Find where the given text appears and provide that cell's center as (x, y) coordinate. 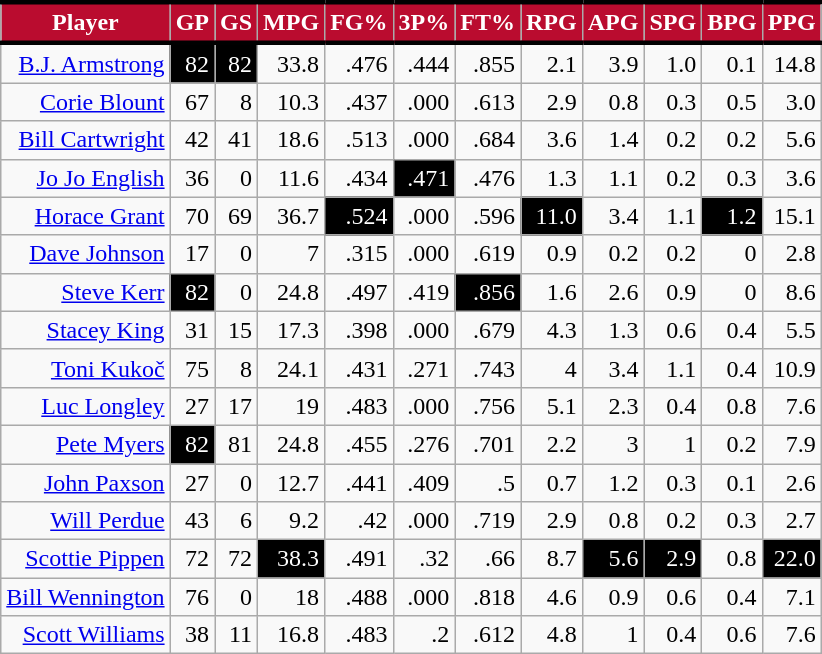
.444 (424, 63)
.497 (359, 292)
.701 (488, 444)
3.9 (613, 63)
.66 (488, 559)
.513 (359, 140)
6 (236, 521)
Will Perdue (86, 521)
33.8 (292, 63)
.434 (359, 178)
Dave Johnson (86, 254)
2.2 (551, 444)
18.6 (292, 140)
2.8 (792, 254)
2.7 (792, 521)
.619 (488, 254)
8.6 (792, 292)
.524 (359, 216)
.5 (488, 483)
43 (192, 521)
.32 (424, 559)
41 (236, 140)
.612 (488, 635)
14.8 (792, 63)
.596 (488, 216)
10.9 (792, 368)
.488 (359, 597)
.431 (359, 368)
8.7 (551, 559)
Jo Jo English (86, 178)
Bill Cartwright (86, 140)
Pete Myers (86, 444)
SPG (673, 22)
42 (192, 140)
.856 (488, 292)
38.3 (292, 559)
GS (236, 22)
.679 (488, 330)
3.0 (792, 102)
4 (551, 368)
76 (192, 597)
RPG (551, 22)
.276 (424, 444)
18 (292, 597)
19 (292, 406)
Corie Blount (86, 102)
.471 (424, 178)
FT% (488, 22)
11.0 (551, 216)
16.8 (292, 635)
5.5 (792, 330)
.271 (424, 368)
70 (192, 216)
75 (192, 368)
Toni Kukoč (86, 368)
1.6 (551, 292)
7 (292, 254)
.455 (359, 444)
Scottie Pippen (86, 559)
4.6 (551, 597)
.2 (424, 635)
John Paxson (86, 483)
4.8 (551, 635)
Luc Longley (86, 406)
APG (613, 22)
BPG (732, 22)
MPG (292, 22)
Horace Grant (86, 216)
38 (192, 635)
1.0 (673, 63)
7.1 (792, 597)
.613 (488, 102)
36 (192, 178)
3P% (424, 22)
.743 (488, 368)
15 (236, 330)
.855 (488, 63)
.409 (424, 483)
GP (192, 22)
Bill Wennington (86, 597)
0.5 (732, 102)
.818 (488, 597)
.419 (424, 292)
Player (86, 22)
81 (236, 444)
10.3 (292, 102)
67 (192, 102)
PPG (792, 22)
B.J. Armstrong (86, 63)
9.2 (292, 521)
3 (613, 444)
12.7 (292, 483)
.719 (488, 521)
36.7 (292, 216)
11 (236, 635)
15.1 (792, 216)
7.9 (792, 444)
.756 (488, 406)
Steve Kerr (86, 292)
.441 (359, 483)
5.1 (551, 406)
Scott Williams (86, 635)
69 (236, 216)
Stacey King (86, 330)
24.1 (292, 368)
2.3 (613, 406)
4.3 (551, 330)
.491 (359, 559)
0.7 (551, 483)
.315 (359, 254)
17.3 (292, 330)
22.0 (792, 559)
.437 (359, 102)
.684 (488, 140)
2.1 (551, 63)
.398 (359, 330)
11.6 (292, 178)
.42 (359, 521)
FG% (359, 22)
1.4 (613, 140)
31 (192, 330)
